Extract the (x, y) coordinate from the center of the cell holding the provided text.  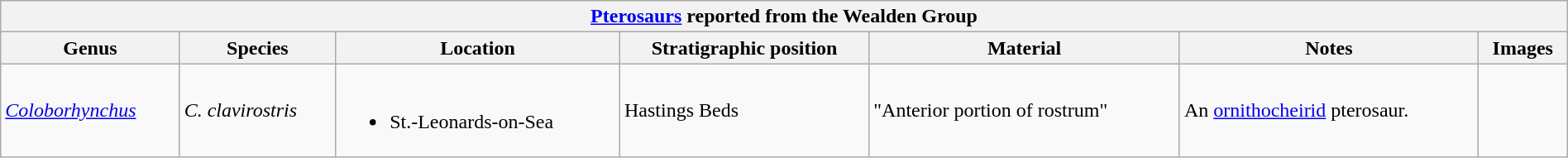
Genus (90, 48)
Pterosaurs reported from the Wealden Group (784, 17)
St.-Leonards-on-Sea (478, 111)
Hastings Beds (744, 111)
Images (1523, 48)
C. clavirostris (258, 111)
Coloborhynchus (90, 111)
Stratigraphic position (744, 48)
"Anterior portion of rostrum" (1025, 111)
An ornithocheirid pterosaur. (1328, 111)
Notes (1328, 48)
Material (1025, 48)
Location (478, 48)
Species (258, 48)
